Locate the cell with the specified text and output its [x, y] center coordinate. 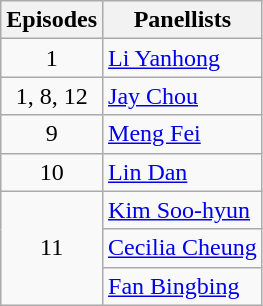
Kim Soo-hyun [183, 210]
Cecilia Cheung [183, 248]
1, 8, 12 [52, 96]
Meng Fei [183, 134]
11 [52, 248]
Lin Dan [183, 172]
Jay Chou [183, 96]
Episodes [52, 20]
9 [52, 134]
10 [52, 172]
Fan Bingbing [183, 286]
Li Yanhong [183, 58]
1 [52, 58]
Panellists [183, 20]
